Identify which cell holds the provided text, then report its (X, Y) central coordinate. 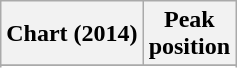
Chart (2014) (72, 34)
Peakposition (189, 34)
